Detect which cell encompasses the target text, then output its [X, Y] center coordinate. 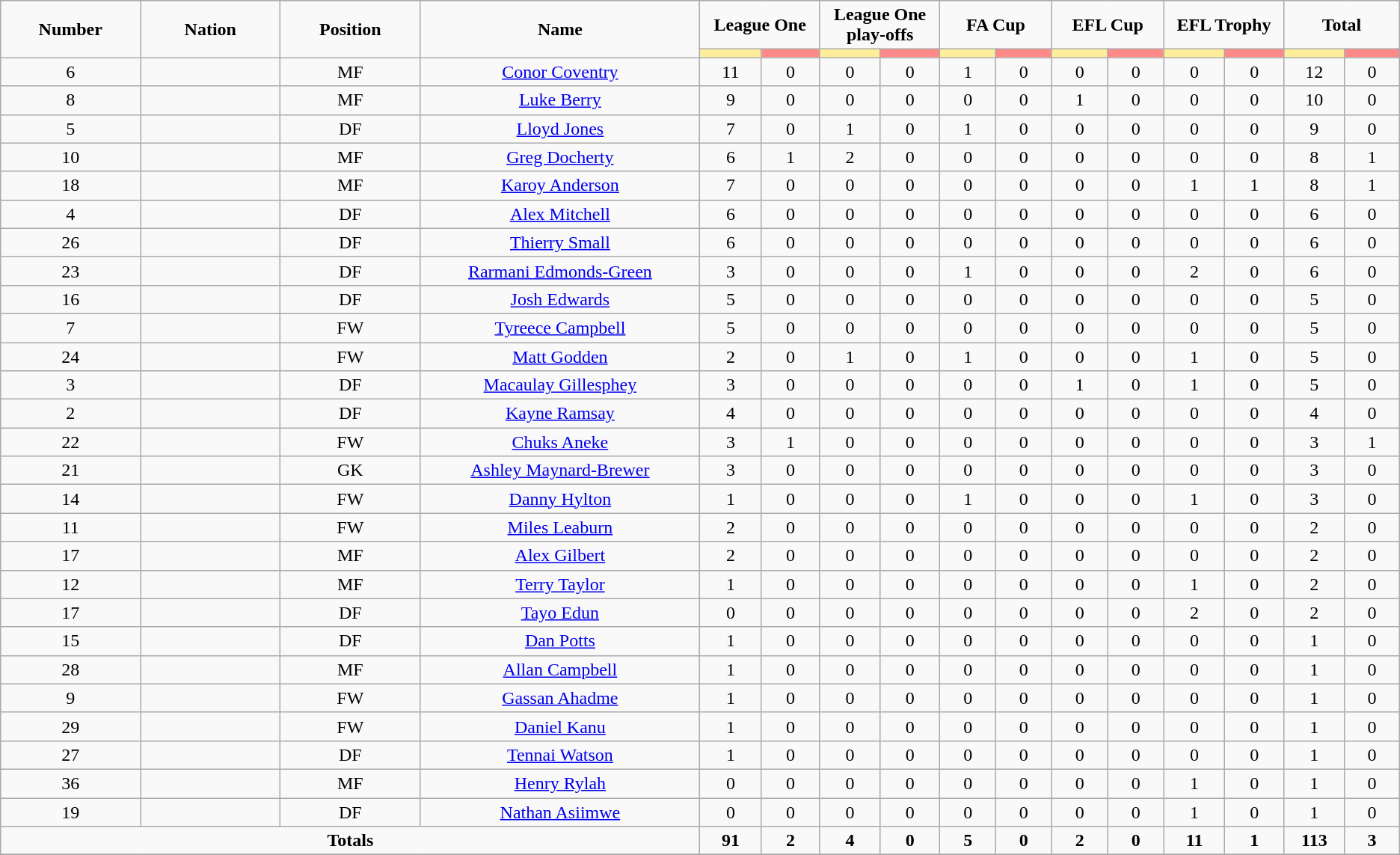
21 [70, 471]
Alex Gilbert [560, 556]
Josh Edwards [560, 299]
Luke Berry [560, 100]
Miles Leaburn [560, 527]
Daniel Kanu [560, 726]
Danny Hylton [560, 499]
Alex Mitchell [560, 214]
Nation [211, 29]
League One play-offs [879, 25]
EFL Trophy [1224, 25]
Nathan Asiimwe [560, 812]
Conor Coventry [560, 72]
16 [70, 299]
Tennai Watson [560, 755]
Greg Docherty [560, 157]
Matt Godden [560, 357]
Kayne Ramsay [560, 414]
Name [560, 29]
Totals [350, 841]
23 [70, 271]
Chuks Aneke [560, 442]
24 [70, 357]
Number [70, 29]
91 [731, 841]
Allan Campbell [560, 669]
GK [350, 471]
Position [350, 29]
18 [70, 186]
15 [70, 641]
EFL Cup [1108, 25]
Karoy Anderson [560, 186]
26 [70, 242]
19 [70, 812]
28 [70, 669]
Thierry Small [560, 242]
Lloyd Jones [560, 129]
League One [760, 25]
27 [70, 755]
Rarmani Edmonds-Green [560, 271]
Henry Rylah [560, 783]
14 [70, 499]
Tayo Edun [560, 613]
36 [70, 783]
Dan Potts [560, 641]
22 [70, 442]
113 [1315, 841]
Macaulay Gillesphey [560, 385]
29 [70, 726]
FA Cup [996, 25]
Tyreece Campbell [560, 328]
Gassan Ahadme [560, 698]
Terry Taylor [560, 584]
Ashley Maynard-Brewer [560, 471]
Total [1342, 25]
